Identify which cell holds the provided text, then report its (X, Y) central coordinate. 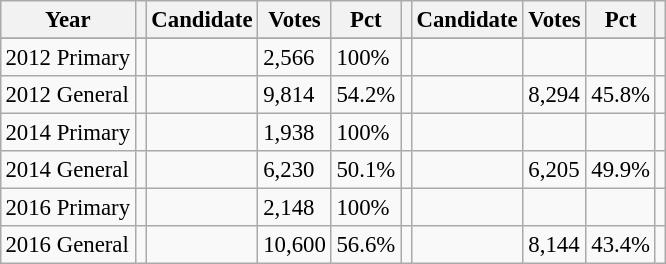
9,814 (294, 95)
10,600 (294, 245)
Year (68, 20)
45.8% (620, 95)
50.1% (366, 170)
49.9% (620, 170)
2016 Primary (68, 208)
8,144 (554, 245)
2014 General (68, 170)
8,294 (554, 95)
43.4% (620, 245)
56.6% (366, 245)
2014 Primary (68, 133)
2,566 (294, 57)
2016 General (68, 245)
6,230 (294, 170)
6,205 (554, 170)
2012 Primary (68, 57)
2,148 (294, 208)
54.2% (366, 95)
2012 General (68, 95)
1,938 (294, 133)
